Detect which cell encompasses the target text, then output its [X, Y] center coordinate. 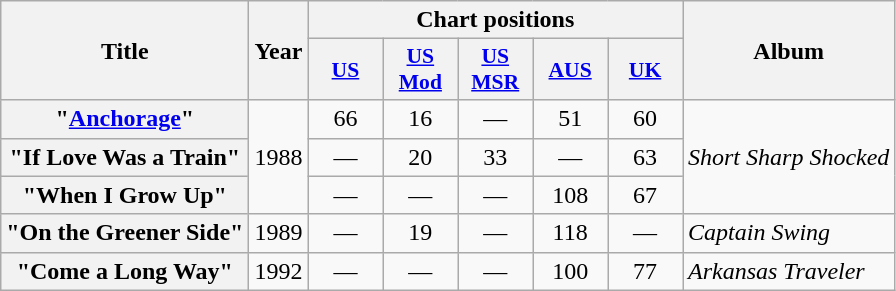
1992 [278, 271]
Chart positions [496, 20]
Arkansas Traveler [788, 271]
"When I Grow Up" [125, 195]
1989 [278, 233]
1988 [278, 157]
"On the Greener Side" [125, 233]
Album [788, 50]
UK [646, 70]
Short Sharp Shocked [788, 157]
19 [420, 233]
77 [646, 271]
108 [570, 195]
"If Love Was a Train" [125, 157]
"Come a Long Way" [125, 271]
US MSR [496, 70]
US [346, 70]
16 [420, 119]
33 [496, 157]
20 [420, 157]
US Mod [420, 70]
Title [125, 50]
67 [646, 195]
100 [570, 271]
63 [646, 157]
Captain Swing [788, 233]
118 [570, 233]
60 [646, 119]
51 [570, 119]
66 [346, 119]
AUS [570, 70]
Year [278, 50]
"Anchorage" [125, 119]
